For the text-containing cell, return its midpoint in [x, y] coordinate format. 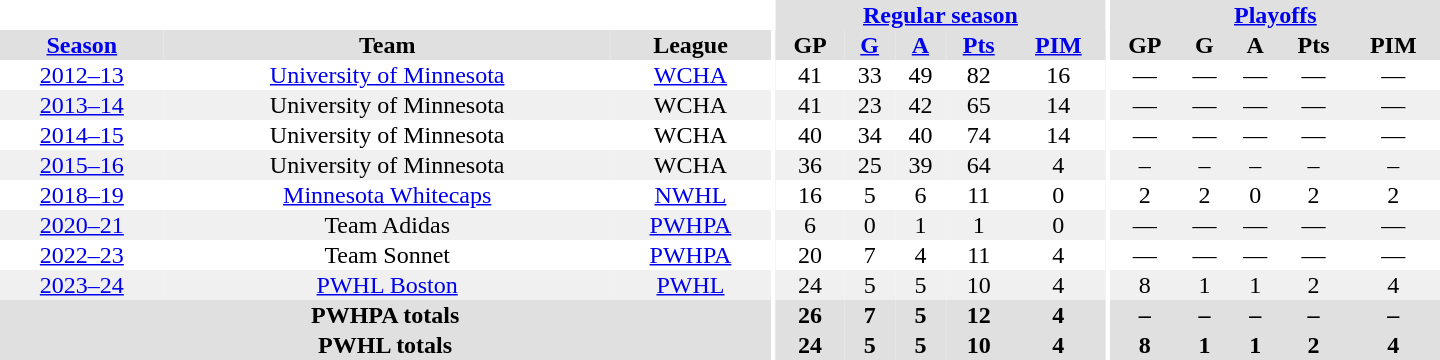
2012–13 [82, 75]
26 [810, 315]
2013–14 [82, 105]
42 [920, 105]
Season [82, 45]
2018–19 [82, 195]
PWHPA totals [385, 315]
2022–23 [82, 255]
20 [810, 255]
2023–24 [82, 285]
2014–15 [82, 135]
NWHL [691, 195]
PWHL Boston [388, 285]
Team Adidas [388, 225]
2020–21 [82, 225]
33 [870, 75]
65 [979, 105]
49 [920, 75]
Playoffs [1276, 15]
Regular season [940, 15]
82 [979, 75]
64 [979, 165]
Team [388, 45]
Minnesota Whitecaps [388, 195]
2015–16 [82, 165]
PWHL [691, 285]
12 [979, 315]
25 [870, 165]
League [691, 45]
36 [810, 165]
74 [979, 135]
34 [870, 135]
Team Sonnet [388, 255]
PWHL totals [385, 345]
39 [920, 165]
23 [870, 105]
